Return the (X, Y) coordinate for the center point of the cell that contains the specified text.  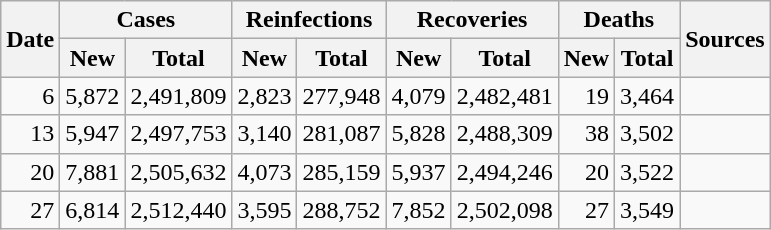
288,752 (342, 210)
3,502 (648, 134)
2,823 (264, 96)
5,937 (418, 172)
6,814 (92, 210)
Deaths (618, 20)
2,488,309 (504, 134)
2,505,632 (178, 172)
285,159 (342, 172)
2,512,440 (178, 210)
Date (30, 39)
3,522 (648, 172)
5,828 (418, 134)
Cases (146, 20)
2,491,809 (178, 96)
277,948 (342, 96)
19 (586, 96)
Reinfections (309, 20)
3,595 (264, 210)
13 (30, 134)
281,087 (342, 134)
6 (30, 96)
2,497,753 (178, 134)
2,482,481 (504, 96)
4,079 (418, 96)
3,140 (264, 134)
3,464 (648, 96)
5,872 (92, 96)
3,549 (648, 210)
4,073 (264, 172)
7,881 (92, 172)
38 (586, 134)
Sources (726, 39)
2,494,246 (504, 172)
7,852 (418, 210)
2,502,098 (504, 210)
Recoveries (472, 20)
5,947 (92, 134)
